Return the [x, y] coordinate for the center point of the cell that contains the specified text.  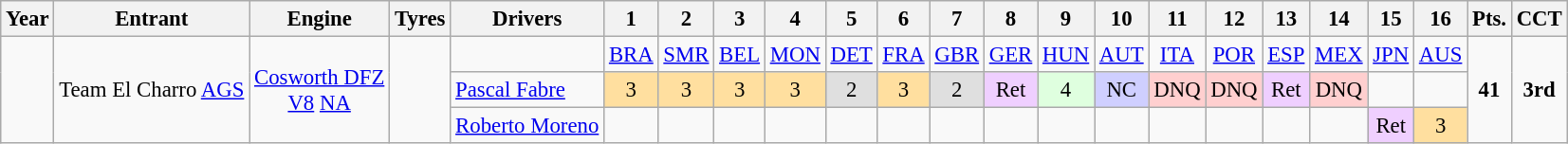
BEL [740, 55]
JPN [1391, 55]
9 [1066, 19]
Pts. [1489, 19]
GER [1010, 55]
11 [1177, 19]
ESP [1286, 55]
14 [1339, 19]
ITA [1177, 55]
Year [28, 19]
8 [1010, 19]
13 [1286, 19]
NC [1121, 90]
Cosworth DFZV8 NA [320, 91]
GBR [956, 55]
Tyres [420, 19]
12 [1234, 19]
FRA [903, 55]
5 [852, 19]
Pascal Fabre [527, 90]
CCT [1539, 19]
AUT [1121, 55]
DET [852, 55]
SMR [687, 55]
Entrant [152, 19]
POR [1234, 55]
15 [1391, 19]
BRA [632, 55]
Roberto Moreno [527, 126]
Drivers [527, 19]
HUN [1066, 55]
41 [1489, 91]
Team El Charro AGS [152, 91]
6 [903, 19]
MEX [1339, 55]
Engine [320, 19]
10 [1121, 19]
16 [1441, 19]
1 [632, 19]
AUS [1441, 55]
MON [795, 55]
3rd [1539, 91]
7 [956, 19]
